From the cell containing the given text, extract its center point as [X, Y] coordinate. 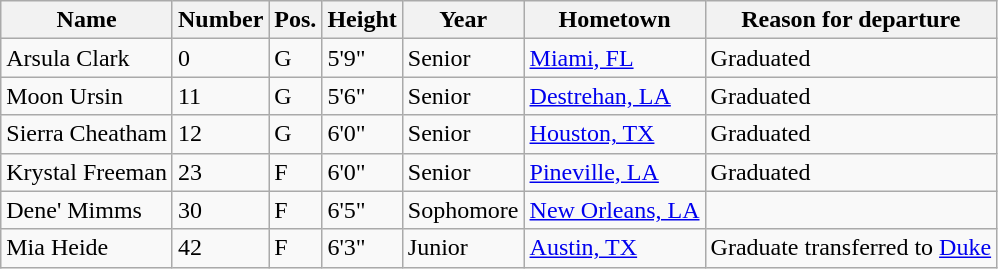
5'9" [362, 58]
Year [463, 20]
Pos. [296, 20]
Houston, TX [614, 134]
New Orleans, LA [614, 210]
Reason for departure [851, 20]
Austin, TX [614, 248]
Pineville, LA [614, 172]
Height [362, 20]
30 [220, 210]
Dene' Mimms [87, 210]
42 [220, 248]
Miami, FL [614, 58]
Name [87, 20]
5'6" [362, 96]
Destrehan, LA [614, 96]
Number [220, 20]
23 [220, 172]
Graduate transferred to Duke [851, 248]
Sophomore [463, 210]
6'5" [362, 210]
Sierra Cheatham [87, 134]
11 [220, 96]
12 [220, 134]
Arsula Clark [87, 58]
Junior [463, 248]
0 [220, 58]
Hometown [614, 20]
Moon Ursin [87, 96]
Mia Heide [87, 248]
6'3" [362, 248]
Krystal Freeman [87, 172]
